Find where the given text appears and provide that cell's center as [x, y] coordinate. 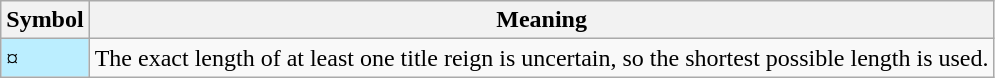
¤ [45, 58]
Meaning [542, 20]
The exact length of at least one title reign is uncertain, so the shortest possible length is used. [542, 58]
Symbol [45, 20]
